Return the [x, y] coordinate for the center point of the cell that contains the specified text.  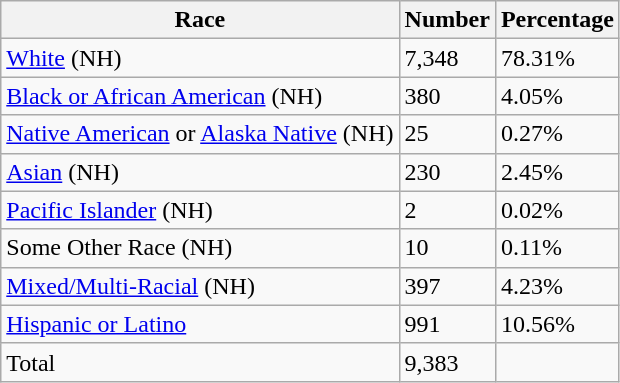
25 [447, 134]
0.02% [557, 210]
380 [447, 96]
Asian (NH) [200, 172]
2.45% [557, 172]
4.05% [557, 96]
Native American or Alaska Native (NH) [200, 134]
Hispanic or Latino [200, 324]
7,348 [447, 58]
Black or African American (NH) [200, 96]
2 [447, 210]
991 [447, 324]
White (NH) [200, 58]
Total [200, 362]
0.11% [557, 248]
0.27% [557, 134]
4.23% [557, 286]
Some Other Race (NH) [200, 248]
397 [447, 286]
10 [447, 248]
Number [447, 20]
Race [200, 20]
9,383 [447, 362]
10.56% [557, 324]
Pacific Islander (NH) [200, 210]
Mixed/Multi-Racial (NH) [200, 286]
230 [447, 172]
78.31% [557, 58]
Percentage [557, 20]
